Detect which cell encompasses the target text, then output its [x, y] center coordinate. 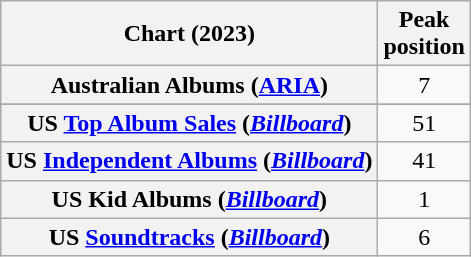
US Soundtracks (Billboard) [190, 237]
1 [424, 199]
51 [424, 123]
US Top Album Sales (Billboard) [190, 123]
Australian Albums (ARIA) [190, 85]
US Independent Albums (Billboard) [190, 161]
Chart (2023) [190, 34]
41 [424, 161]
US Kid Albums (Billboard) [190, 199]
6 [424, 237]
7 [424, 85]
Peakposition [424, 34]
